Return the (x, y) coordinate for the center point of the cell that contains the specified text.  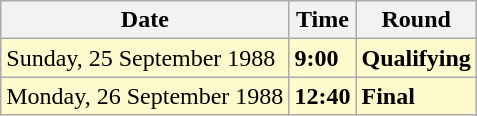
9:00 (322, 58)
Final (416, 96)
Sunday, 25 September 1988 (145, 58)
Qualifying (416, 58)
Monday, 26 September 1988 (145, 96)
Time (322, 20)
Round (416, 20)
Date (145, 20)
12:40 (322, 96)
